Detect which cell encompasses the target text, then output its (X, Y) center coordinate. 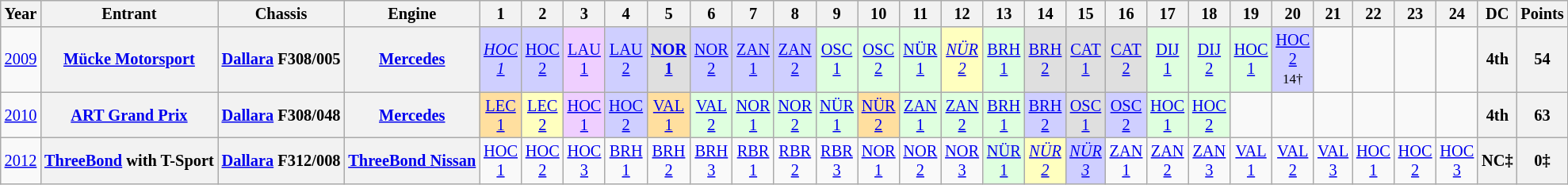
LAU2 (626, 60)
VAL3 (1333, 160)
LAU1 (585, 60)
63 (1543, 115)
6 (712, 13)
BRH3 (712, 160)
2012 (21, 160)
19 (1251, 13)
54 (1543, 60)
ZAN3 (1210, 160)
2010 (21, 115)
ART Grand Prix (128, 115)
LEC2 (542, 115)
NÜR3 (1085, 160)
3 (585, 13)
Engine (412, 13)
9 (837, 13)
ThreeBond with T-Sport (128, 160)
12 (962, 13)
LEC1 (501, 115)
7 (753, 13)
11 (921, 13)
NOR3 (962, 160)
10 (878, 13)
16 (1126, 13)
DC (1497, 13)
21 (1333, 13)
24 (1457, 13)
DIJ1 (1167, 60)
22 (1373, 13)
Dallara F312/008 (281, 160)
NC‡ (1497, 160)
14 (1046, 13)
18 (1210, 13)
2009 (21, 60)
20 (1292, 13)
RBR3 (837, 160)
Mücke Motorsport (128, 60)
HOC214† (1292, 60)
23 (1416, 13)
17 (1167, 13)
13 (1004, 13)
ThreeBond Nissan (412, 160)
Points (1543, 13)
Entrant (128, 13)
2 (542, 13)
Chassis (281, 13)
4 (626, 13)
CAT2 (1126, 60)
15 (1085, 13)
8 (794, 13)
DIJ2 (1210, 60)
RBR1 (753, 160)
Dallara F308/048 (281, 115)
CAT1 (1085, 60)
RBR2 (794, 160)
Year (21, 13)
5 (669, 13)
0‡ (1543, 160)
1 (501, 13)
Dallara F308/005 (281, 60)
